Return (x, y) of the center of cell containing provided text 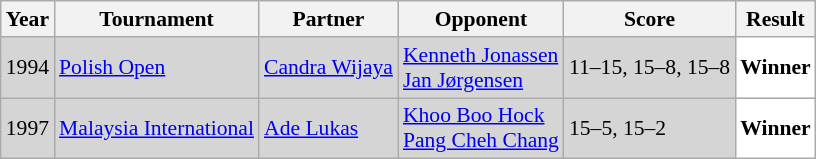
Year (28, 19)
Candra Wijaya (328, 68)
Kenneth Jonassen Jan Jørgensen (481, 68)
Khoo Boo Hock Pang Cheh Chang (481, 128)
Result (776, 19)
1994 (28, 68)
Score (650, 19)
11–15, 15–8, 15–8 (650, 68)
Ade Lukas (328, 128)
Malaysia International (156, 128)
Partner (328, 19)
Tournament (156, 19)
Opponent (481, 19)
Polish Open (156, 68)
15–5, 15–2 (650, 128)
1997 (28, 128)
